From the cell containing the given text, extract its center point as (X, Y) coordinate. 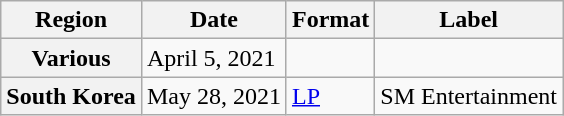
South Korea (72, 96)
LP (330, 96)
May 28, 2021 (214, 96)
Date (214, 20)
Label (469, 20)
Various (72, 58)
SM Entertainment (469, 96)
April 5, 2021 (214, 58)
Format (330, 20)
Region (72, 20)
